Output the [x, y] coordinate of the center of the cell containing the given text.  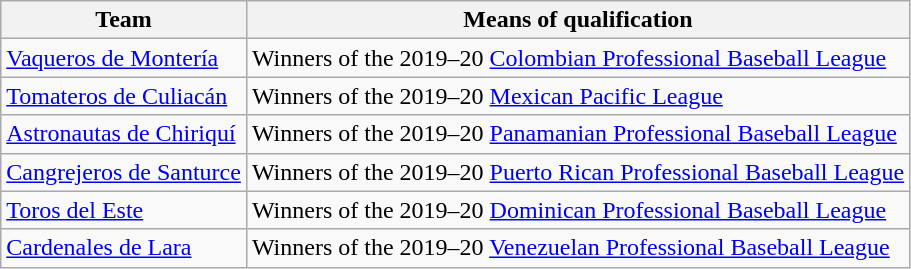
Means of qualification [578, 20]
Vaqueros de Montería [124, 58]
Toros del Este [124, 210]
Cardenales de Lara [124, 248]
Winners of the 2019–20 Venezuelan Professional Baseball League [578, 248]
Team [124, 20]
Winners of the 2019–20 Panamanian Professional Baseball League [578, 134]
Winners of the 2019–20 Dominican Professional Baseball League [578, 210]
Cangrejeros de Santurce [124, 172]
Winners of the 2019–20 Mexican Pacific League [578, 96]
Astronautas de Chiriquí [124, 134]
Tomateros de Culiacán [124, 96]
Winners of the 2019–20 Colombian Professional Baseball League [578, 58]
Winners of the 2019–20 Puerto Rican Professional Baseball League [578, 172]
